Detect which cell encompasses the target text, then output its [X, Y] center coordinate. 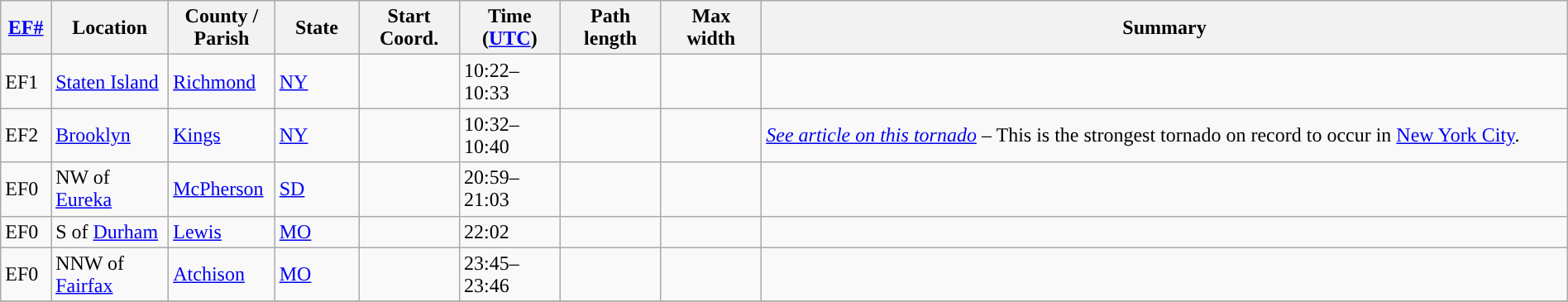
Time (UTC) [509, 28]
Lewis [222, 232]
Kings [222, 136]
NW of Eureka [110, 189]
Brooklyn [110, 136]
23:45–23:46 [509, 275]
See article on this tornado – This is the strongest tornado on record to occur in New York City. [1164, 136]
20:59–21:03 [509, 189]
County / Parish [222, 28]
EF1 [26, 81]
McPherson [222, 189]
Staten Island [110, 81]
Richmond [222, 81]
22:02 [509, 232]
EF2 [26, 136]
Location [110, 28]
Max width [711, 28]
10:32–10:40 [509, 136]
10:22–10:33 [509, 81]
Summary [1164, 28]
NNW of Fairfax [110, 275]
Start Coord. [409, 28]
Atchison [222, 275]
S of Durham [110, 232]
Path length [610, 28]
SD [316, 189]
EF# [26, 28]
State [316, 28]
